Capture the cell that displays the provided text and extract its [X, Y] central coordinate. 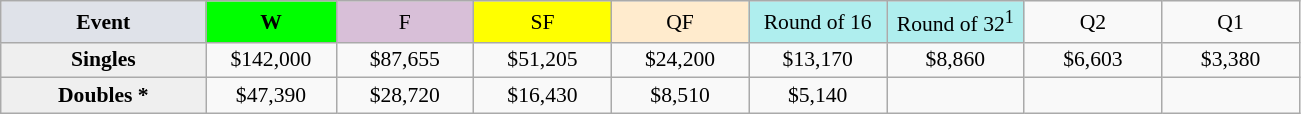
Event [104, 22]
$3,380 [1231, 60]
$28,720 [405, 96]
$16,430 [543, 96]
$8,860 [955, 60]
Q2 [1093, 22]
Q1 [1231, 22]
SF [543, 22]
$5,140 [818, 96]
Round of 321 [955, 22]
$142,000 [271, 60]
$6,603 [1093, 60]
$87,655 [405, 60]
$24,200 [680, 60]
W [271, 22]
$13,170 [818, 60]
Doubles * [104, 96]
$51,205 [543, 60]
$8,510 [680, 96]
F [405, 22]
Round of 16 [818, 22]
Singles [104, 60]
QF [680, 22]
$47,390 [271, 96]
